Find where the given text appears and provide that cell's center as (x, y) coordinate. 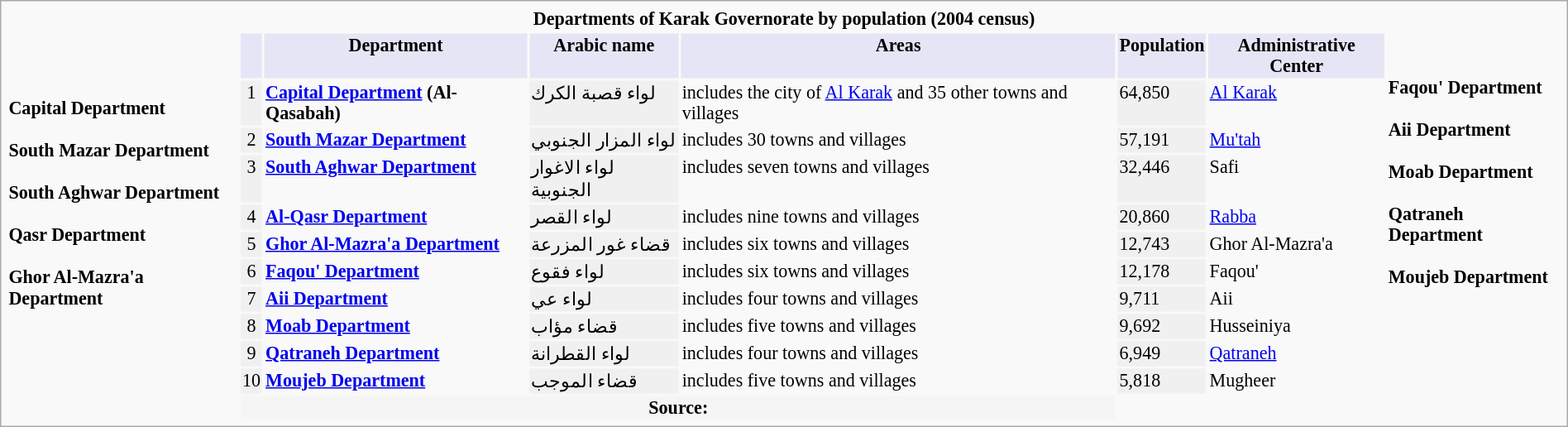
1 (251, 103)
3 (251, 179)
includes 30 towns and villages (898, 140)
Source: (678, 407)
Husseiniya (1297, 326)
قضاء غور المزرعة (604, 244)
South Aghwar Department (396, 179)
5,818 (1162, 381)
Aii Department (396, 299)
Moab Department (396, 326)
Al-Qasr Department (396, 217)
includes seven towns and villages (898, 179)
Al Karak (1297, 103)
9 (251, 353)
Capital Department South Mazar Department South Aghwar Department Qasr Department Ghor Al-Mazra'a Department (123, 226)
9,692 (1162, 326)
6 (251, 271)
Mu'tah (1297, 140)
لواء القصر (604, 217)
South Mazar Department (396, 140)
12,178 (1162, 271)
لواء القطرانة (604, 353)
10 (251, 381)
قضاء مؤاب (604, 326)
لواء فقوع (604, 271)
Ghor Al-Mazra'a Department (396, 244)
64,850 (1162, 103)
Safi (1297, 179)
includes the city of Al Karak and 35 other towns and villages (898, 103)
Areas (898, 55)
لواء عي (604, 299)
32,446 (1162, 179)
Aii (1297, 299)
لواء قصبة الكرك (604, 103)
Department (396, 55)
Moujeb Department (396, 381)
6,949 (1162, 353)
Administrative Center (1297, 55)
includes nine towns and villages (898, 217)
4 (251, 217)
9,711 (1162, 299)
Faqou' Department Aii Department Moab Department Qatraneh Department Moujeb Department (1474, 226)
Population (1162, 55)
Capital Department (Al-Qasabah) (396, 103)
Rabba (1297, 217)
Ghor Al-Mazra'a (1297, 244)
8 (251, 326)
5 (251, 244)
Mugheer (1297, 381)
12,743 (1162, 244)
2 (251, 140)
7 (251, 299)
Qatraneh (1297, 353)
20,860 (1162, 217)
Faqou' (1297, 271)
Faqou' Department (396, 271)
قضاء الموجب (604, 381)
Arabic name (604, 55)
Departments of Karak Governorate by population (2004 census) (784, 19)
لواء الاغوار الجنوبية (604, 179)
لواء المزار الجنوبي (604, 140)
Qatraneh Department (396, 353)
57,191 (1162, 140)
